Extract the [X, Y] coordinate from the center of the cell holding the provided text.  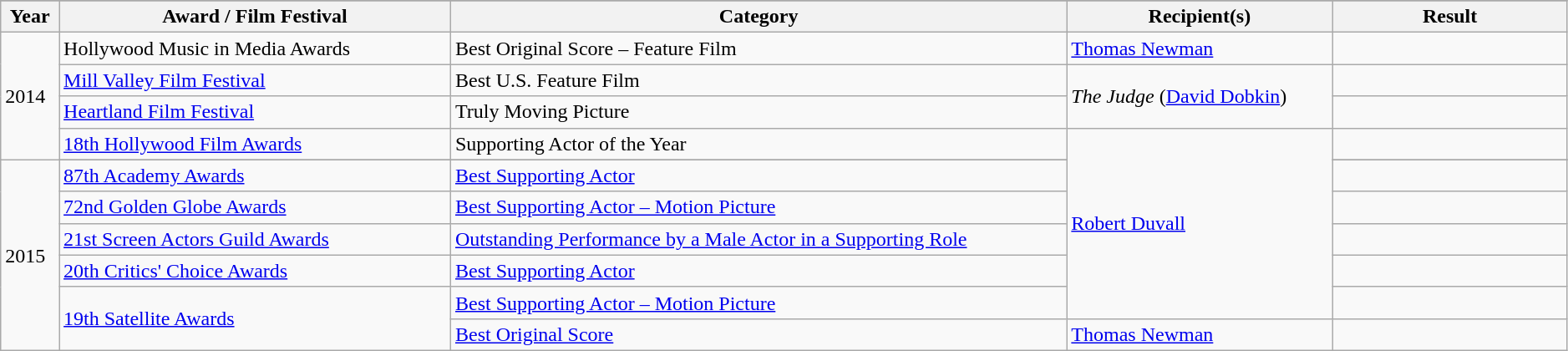
Category [759, 17]
Heartland Film Festival [256, 112]
Recipient(s) [1200, 17]
18th Hollywood Film Awards [256, 144]
Result [1450, 17]
Robert Duvall [1200, 223]
19th Satellite Awards [256, 318]
2014 [30, 96]
Best Original Score – Feature Film [759, 48]
Outstanding Performance by a Male Actor in a Supporting Role [759, 239]
2015 [30, 255]
Supporting Actor of the Year [759, 144]
72nd Golden Globe Awards [256, 207]
21st Screen Actors Guild Awards [256, 239]
87th Academy Awards [256, 175]
Best U.S. Feature Film [759, 80]
Mill Valley Film Festival [256, 80]
Year [30, 17]
20th Critics' Choice Awards [256, 271]
Award / Film Festival [256, 17]
Best Original Score [759, 334]
Truly Moving Picture [759, 112]
The Judge (David Dobkin) [1200, 96]
Hollywood Music in Media Awards [256, 48]
